Determine the [x, y] coordinate at the center of the cell enclosing the given text.  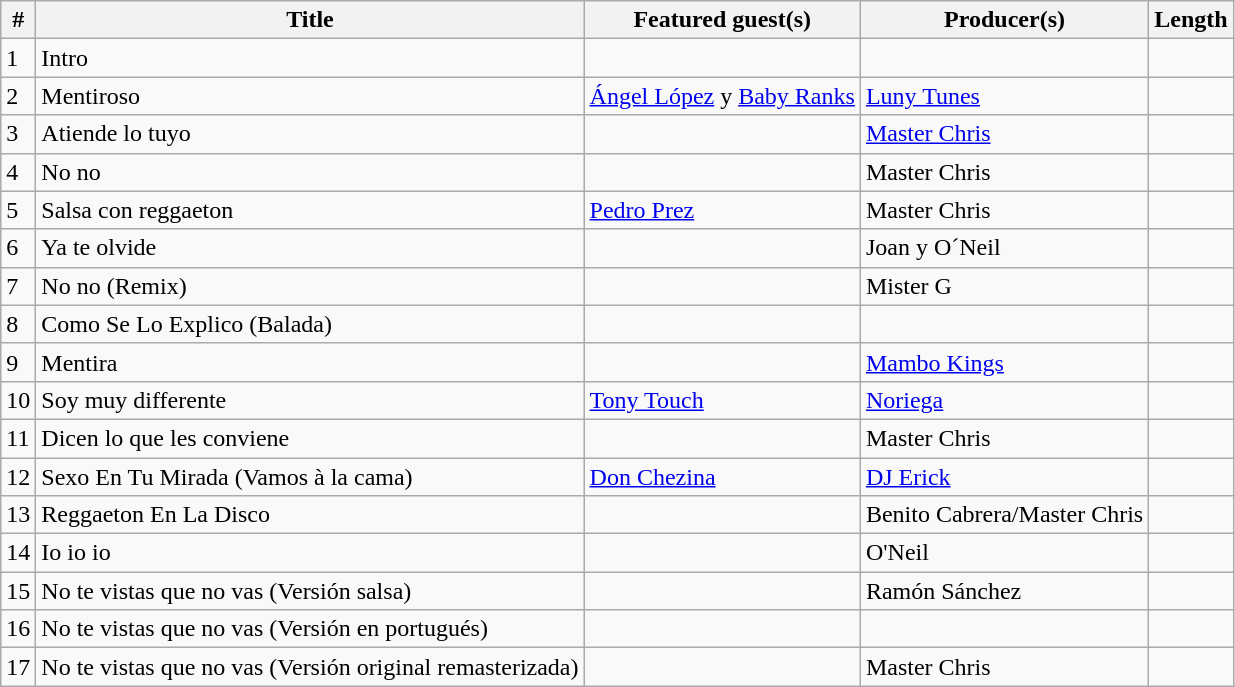
Tony Touch [722, 400]
Ángel López y Baby Ranks [722, 96]
Intro [310, 58]
15 [18, 591]
4 [18, 172]
Producer(s) [1004, 20]
7 [18, 286]
Pedro Prez [722, 210]
1 [18, 58]
Joan y O´Neil [1004, 248]
3 [18, 134]
# [18, 20]
Reggaeton En La Disco [310, 515]
16 [18, 629]
6 [18, 248]
17 [18, 667]
Io io io [310, 553]
12 [18, 477]
Length [1191, 20]
11 [18, 438]
Atiende lo tuyo [310, 134]
Featured guest(s) [722, 20]
9 [18, 362]
Mambo Kings [1004, 362]
14 [18, 553]
Dicen lo que les conviene [310, 438]
Ramón Sánchez [1004, 591]
Sexo En Tu Mirada (Vamos à la cama) [310, 477]
DJ Erick [1004, 477]
O'Neil [1004, 553]
2 [18, 96]
Mentiroso [310, 96]
Soy muy differente [310, 400]
13 [18, 515]
No te vistas que no vas (Versión en portugués) [310, 629]
Mister G [1004, 286]
No no [310, 172]
8 [18, 324]
No te vistas que no vas (Versión salsa) [310, 591]
5 [18, 210]
Benito Cabrera/Master Chris [1004, 515]
Don Chezina [722, 477]
Como Se Lo Explico (Balada) [310, 324]
Noriega [1004, 400]
10 [18, 400]
No te vistas que no vas (Versión original remasterizada) [310, 667]
Luny Tunes [1004, 96]
Salsa con reggaeton [310, 210]
Title [310, 20]
Mentira [310, 362]
No no (Remix) [310, 286]
Ya te olvide [310, 248]
